Identify which cell holds the provided text, then report its [x, y] central coordinate. 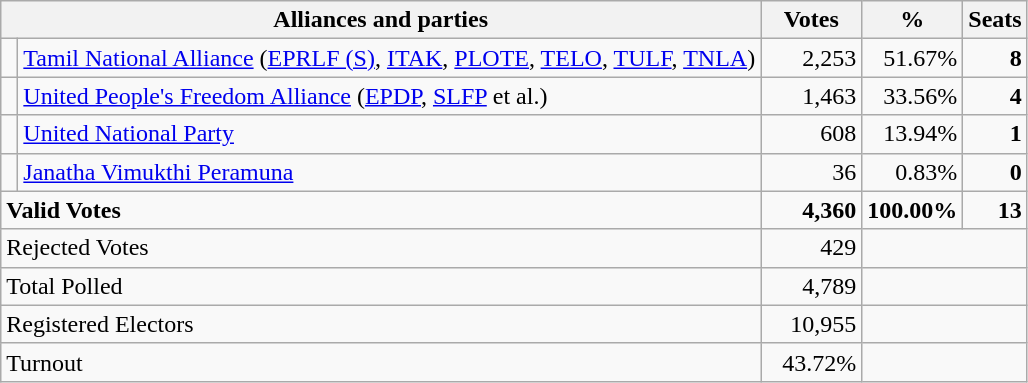
1,463 [812, 96]
36 [812, 172]
Janatha Vimukthi Peramuna [390, 172]
1 [995, 134]
4 [995, 96]
Registered Electors [381, 324]
0 [995, 172]
Alliances and parties [381, 20]
429 [812, 248]
13 [995, 210]
33.56% [912, 96]
51.67% [912, 58]
10,955 [812, 324]
Tamil National Alliance (EPRLF (S), ITAK, PLOTE, TELO, TULF, TNLA) [390, 58]
Turnout [381, 362]
13.94% [912, 134]
43.72% [812, 362]
Valid Votes [381, 210]
608 [812, 134]
4,789 [812, 286]
100.00% [912, 210]
0.83% [912, 172]
2,253 [812, 58]
United National Party [390, 134]
Votes [812, 20]
Total Polled [381, 286]
4,360 [812, 210]
% [912, 20]
United People's Freedom Alliance (EPDP, SLFP et al.) [390, 96]
8 [995, 58]
Rejected Votes [381, 248]
Seats [995, 20]
